Pinpoint the cell where the given text exists, returning its (X, Y) midpoint coordinate. 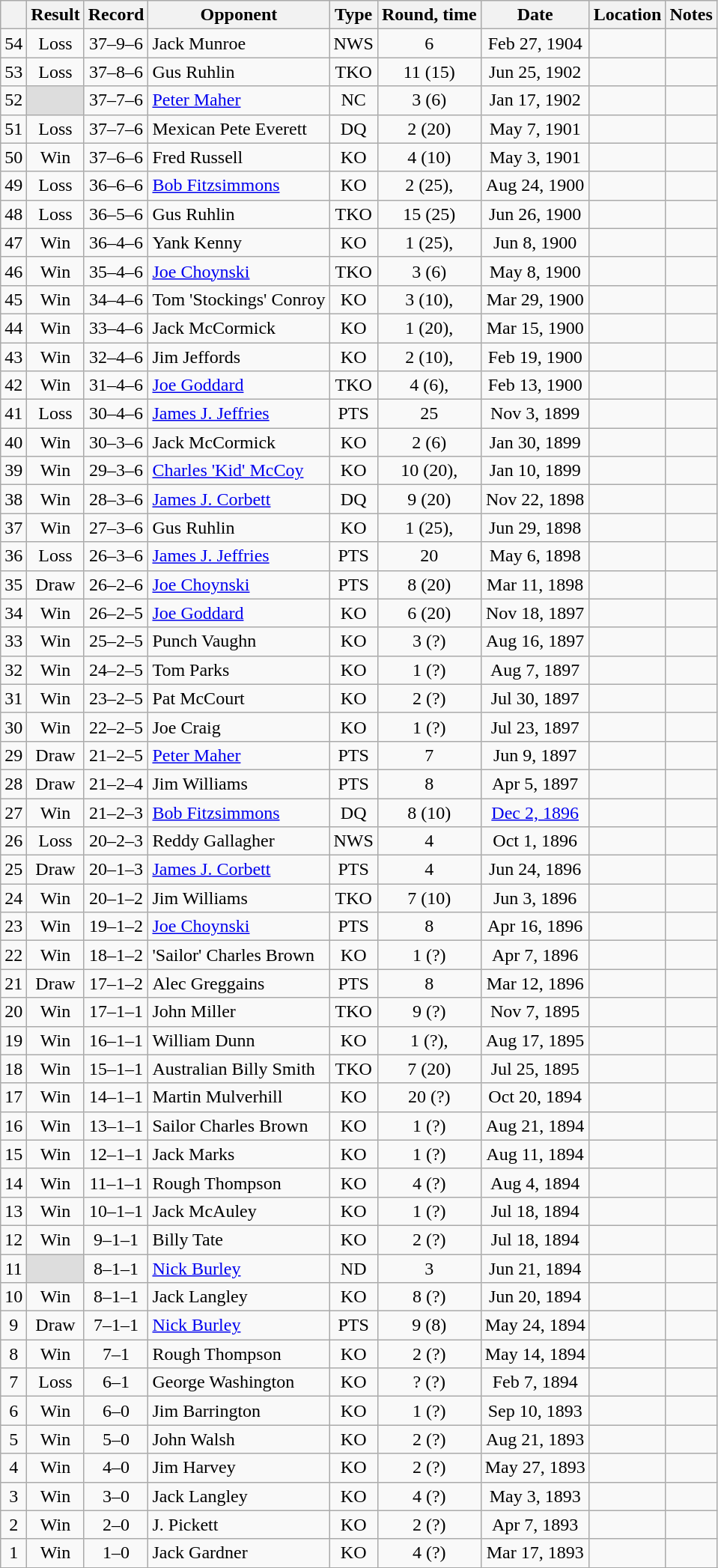
Jun 3, 1896 (535, 898)
Tom 'Stockings' Conroy (239, 299)
18–1–2 (116, 955)
Nov 22, 1898 (535, 499)
36–5–6 (116, 214)
Oct 1, 1896 (535, 841)
39 (13, 471)
9–1–1 (116, 1239)
1 (?), (429, 1040)
9 (13, 1326)
1 (20), (429, 328)
12–1–1 (116, 1154)
20–1–3 (116, 870)
38 (13, 499)
37–9–6 (116, 43)
8 (20) (429, 585)
May 3, 1893 (535, 1496)
Apr 7, 1893 (535, 1525)
Opponent (239, 15)
George Washington (239, 1382)
31–4–6 (116, 385)
5 (13, 1439)
Jim Harvey (239, 1468)
William Dunn (239, 1040)
12 (13, 1239)
24–2–5 (116, 670)
30–3–6 (116, 442)
May 3, 1901 (535, 157)
47 (13, 242)
Punch Vaughn (239, 641)
4 (6), (429, 385)
Notes (691, 15)
Nov 18, 1897 (535, 613)
15 (13, 1154)
24 (13, 898)
Mar 15, 1900 (535, 328)
Jack Gardner (239, 1553)
35 (13, 585)
Mexican Pete Everett (239, 129)
Jul 30, 1897 (535, 698)
21–2–3 (116, 812)
Aug 4, 1894 (535, 1183)
Jun 21, 1894 (535, 1269)
May 24, 1894 (535, 1326)
45 (13, 299)
17 (13, 1097)
2–0 (116, 1525)
43 (13, 357)
Jun 29, 1898 (535, 528)
33 (13, 641)
Result (55, 15)
37–8–6 (116, 72)
Oct 20, 1894 (535, 1097)
Round, time (429, 15)
26 (13, 841)
2 (20) (429, 129)
14–1–1 (116, 1097)
2 (25), (429, 186)
9 (8) (429, 1326)
Mar 29, 1900 (535, 299)
ND (353, 1269)
30–4–6 (116, 414)
13–1–1 (116, 1126)
44 (13, 328)
28–3–6 (116, 499)
Pat McCourt (239, 698)
Reddy Gallagher (239, 841)
'Sailor' Charles Brown (239, 955)
NC (353, 100)
14 (13, 1183)
Date (535, 15)
6–1 (116, 1382)
Feb 13, 1900 (535, 385)
John Miller (239, 1012)
37 (13, 528)
29 (13, 755)
17–1–1 (116, 1012)
Sailor Charles Brown (239, 1126)
7 (10) (429, 898)
Nov 7, 1895 (535, 1012)
26–2–6 (116, 585)
28 (13, 784)
16–1–1 (116, 1040)
26–2–5 (116, 613)
3–0 (116, 1496)
1 (13, 1553)
41 (13, 414)
Mar 12, 1896 (535, 983)
7–1 (116, 1354)
Type (353, 15)
15 (25) (429, 214)
Fred Russell (239, 157)
37–6–6 (116, 157)
16 (13, 1126)
Aug 11, 1894 (535, 1154)
1–0 (116, 1553)
29–3–6 (116, 471)
May 14, 1894 (535, 1354)
Jan 10, 1899 (535, 471)
Aug 21, 1893 (535, 1439)
Tom Parks (239, 670)
Nov 3, 1899 (535, 414)
Apr 5, 1897 (535, 784)
May 27, 1893 (535, 1468)
49 (13, 186)
Aug 7, 1897 (535, 670)
Charles 'Kid' McCoy (239, 471)
Billy Tate (239, 1239)
Sep 10, 1893 (535, 1411)
Joe Craig (239, 727)
21–2–5 (116, 755)
Dec 2, 1896 (535, 812)
Jack Munroe (239, 43)
Jul 23, 1897 (535, 727)
53 (13, 72)
5–0 (116, 1439)
Martin Mulverhill (239, 1097)
May 8, 1900 (535, 271)
Feb 19, 1900 (535, 357)
17–1–2 (116, 983)
Jun 26, 1900 (535, 214)
36–6–6 (116, 186)
Feb 27, 1904 (535, 43)
May 6, 1898 (535, 556)
J. Pickett (239, 1525)
3 (?) (429, 641)
15–1–1 (116, 1069)
Apr 16, 1896 (535, 927)
22–2–5 (116, 727)
8 (?) (429, 1297)
Australian Billy Smith (239, 1069)
19–1–2 (116, 927)
Mar 17, 1893 (535, 1553)
9 (?) (429, 1012)
11–1–1 (116, 1183)
Jim Barrington (239, 1411)
Jul 25, 1895 (535, 1069)
21–2–4 (116, 784)
Jun 25, 1902 (535, 72)
36–4–6 (116, 242)
4–0 (116, 1468)
11 (15) (429, 72)
Feb 7, 1894 (535, 1382)
Location (627, 15)
10–1–1 (116, 1211)
36 (13, 556)
Record (116, 15)
Jan 17, 1902 (535, 100)
50 (13, 157)
9 (20) (429, 499)
25–2–5 (116, 641)
Jun 9, 1897 (535, 755)
Apr 7, 1896 (535, 955)
21 (13, 983)
32–4–6 (116, 357)
10 (13, 1297)
27–3–6 (116, 528)
32 (13, 670)
46 (13, 271)
2 (10), (429, 357)
Aug 17, 1895 (535, 1040)
33–4–6 (116, 328)
Alec Greggains (239, 983)
Jun 8, 1900 (535, 242)
20–1–2 (116, 898)
23–2–5 (116, 698)
Jun 24, 1896 (535, 870)
52 (13, 100)
2 (13, 1525)
19 (13, 1040)
3 (10), (429, 299)
6–0 (116, 1411)
27 (13, 812)
11 (13, 1269)
31 (13, 698)
20–2–3 (116, 841)
7 (20) (429, 1069)
42 (13, 385)
22 (13, 955)
13 (13, 1211)
23 (13, 927)
34–4–6 (116, 299)
20 (?) (429, 1097)
54 (13, 43)
18 (13, 1069)
26–3–6 (116, 556)
? (?) (429, 1382)
7–1–1 (116, 1326)
Jun 20, 1894 (535, 1297)
Jim Jeffords (239, 357)
34 (13, 613)
4 (10) (429, 157)
2 (6) (429, 442)
Aug 21, 1894 (535, 1126)
Yank Kenny (239, 242)
Aug 16, 1897 (535, 641)
Jack Marks (239, 1154)
Jan 30, 1899 (535, 442)
John Walsh (239, 1439)
40 (13, 442)
Jack McAuley (239, 1211)
51 (13, 129)
May 7, 1901 (535, 129)
35–4–6 (116, 271)
30 (13, 727)
10 (20), (429, 471)
Aug 24, 1900 (535, 186)
48 (13, 214)
Mar 11, 1898 (535, 585)
6 (20) (429, 613)
8 (10) (429, 812)
